Return [x, y] of the center of cell containing provided text 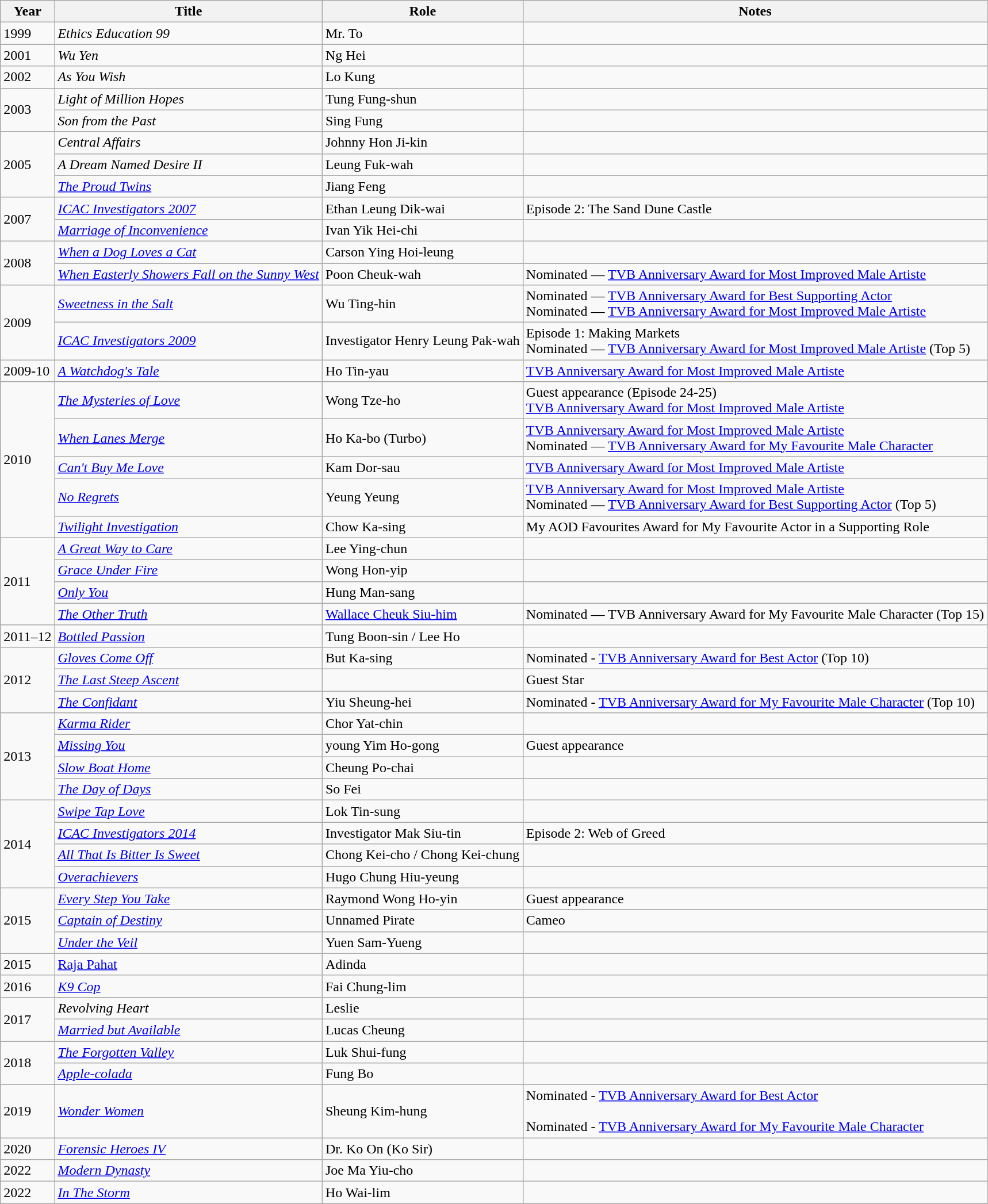
No Regrets [189, 497]
A Watchdog's Tale [189, 371]
Title [189, 11]
Cameo [755, 921]
Wonder Women [189, 1111]
The Day of Days [189, 789]
Poon Cheuk-wah [422, 274]
Grace Under Fire [189, 570]
2007 [28, 219]
Bottled Passion [189, 636]
Kam Dor-sau [422, 467]
2019 [28, 1111]
ICAC Investigators 2014 [189, 833]
Karma Rider [189, 724]
Leung Fuk-wah [422, 164]
Captain of Destiny [189, 921]
Episode 2: The Sand Dune Castle [755, 208]
Nominated - TVB Anniversary Award for Best Actor (Top 10) [755, 658]
2018 [28, 1063]
Ho Tin-yau [422, 371]
2002 [28, 77]
Hung Man-sang [422, 592]
Forensic Heroes IV [189, 1149]
Swipe Tap Love [189, 811]
Twilight Investigation [189, 527]
Unnamed Pirate [422, 921]
All That Is Bitter Is Sweet [189, 855]
Revolving Heart [189, 1008]
Wong Hon-yip [422, 570]
Nominated - TVB Anniversary Award for My Favourite Male Character (Top 10) [755, 702]
Slow Boat Home [189, 768]
Only You [189, 592]
Lo Kung [422, 77]
Leslie [422, 1008]
Guest appearance (Episode 24-25)TVB Anniversary Award for Most Improved Male Artiste [755, 400]
Under the Veil [189, 942]
2020 [28, 1149]
As You Wish [189, 77]
Every Step You Take [189, 899]
Sing Fung [422, 121]
Wu Yen [189, 55]
A Great Way to Care [189, 549]
The Other Truth [189, 614]
Fung Bo [422, 1074]
When Lanes Merge [189, 438]
Ho Wai-lim [422, 1193]
Overachievers [189, 877]
Hugo Chung Hiu-yeung [422, 877]
A Dream Named Desire II [189, 164]
2012 [28, 680]
Tung Boon-sin / Lee Ho [422, 636]
Episode 2: Web of Greed [755, 833]
Yiu Sheung-hei [422, 702]
Marriage of Inconvenience [189, 230]
K9 Cop [189, 986]
Johnny Hon Ji-kin [422, 143]
Carson Ying Hoi-leung [422, 252]
Mr. To [422, 33]
In The Storm [189, 1193]
young Yim Ho-gong [422, 746]
Raymond Wong Ho-yin [422, 899]
Sheung Kim-hung [422, 1111]
Wong Tze-ho [422, 400]
Role [422, 11]
Central Affairs [189, 143]
Jiang Feng [422, 186]
2008 [28, 263]
Investigator Henry Leung Pak-wah [422, 342]
The Forgotten Valley [189, 1052]
1999 [28, 33]
Nominated — TVB Anniversary Award for Most Improved Male Artiste [755, 274]
2009 [28, 323]
So Fei [422, 789]
Ivan Yik Hei-chi [422, 230]
Episode 1: Making MarketsNominated — TVB Anniversary Award for Most Improved Male Artiste (Top 5) [755, 342]
2003 [28, 110]
My AOD Favourites Award for My Favourite Actor in a Supporting Role [755, 527]
TVB Anniversary Award for Most Improved Male ArtisteNominated — TVB Anniversary Award for My Favourite Male Character [755, 438]
The Confidant [189, 702]
Notes [755, 11]
Nominated - TVB Anniversary Award for Best ActorNominated - TVB Anniversary Award for My Favourite Male Character [755, 1111]
Guest Star [755, 680]
2005 [28, 164]
Ng Hei [422, 55]
ICAC Investigators 2009 [189, 342]
2010 [28, 460]
Apple-colada [189, 1074]
Modern Dynasty [189, 1171]
Lee Ying-chun [422, 549]
TVB Anniversary Award for Most Improved Male ArtisteNominated — TVB Anniversary Award for Best Supporting Actor (Top 5) [755, 497]
Yeung Yeung [422, 497]
2014 [28, 844]
Joe Ma Yiu-cho [422, 1171]
2009-10 [28, 371]
Fai Chung-lim [422, 986]
Missing You [189, 746]
Married but Available [189, 1030]
Nominated — TVB Anniversary Award for My Favourite Male Character (Top 15) [755, 614]
Ho Ka-bo (Turbo) [422, 438]
Chow Ka-sing [422, 527]
2011–12 [28, 636]
The Mysteries of Love [189, 400]
Luk Shui-fung [422, 1052]
Investigator Mak Siu-tin [422, 833]
2016 [28, 986]
2001 [28, 55]
Raja Pahat [189, 964]
2011 [28, 581]
When a Dog Loves a Cat [189, 252]
Dr. Ko On (Ko Sir) [422, 1149]
But Ka-sing [422, 658]
Sweetness in the Salt [189, 304]
Nominated — TVB Anniversary Award for Best Supporting ActorNominated — TVB Anniversary Award for Most Improved Male Artiste [755, 304]
Son from the Past [189, 121]
Light of Million Hopes [189, 99]
Cheung Po-chai [422, 768]
Yuen Sam-Yueng [422, 942]
Wu Ting-hin [422, 304]
Can't Buy Me Love [189, 467]
2013 [28, 757]
Ethics Education 99 [189, 33]
Lucas Cheung [422, 1030]
Wallace Cheuk Siu-him [422, 614]
The Last Steep Ascent [189, 680]
Year [28, 11]
Chor Yat-chin [422, 724]
Chong Kei-cho / Chong Kei-chung [422, 855]
Lok Tin-sung [422, 811]
When Easterly Showers Fall on the Sunny West [189, 274]
2017 [28, 1019]
ICAC Investigators 2007 [189, 208]
Gloves Come Off [189, 658]
Adinda [422, 964]
Tung Fung-shun [422, 99]
Ethan Leung Dik-wai [422, 208]
The Proud Twins [189, 186]
